Capture the cell that displays the provided text and extract its (x, y) central coordinate. 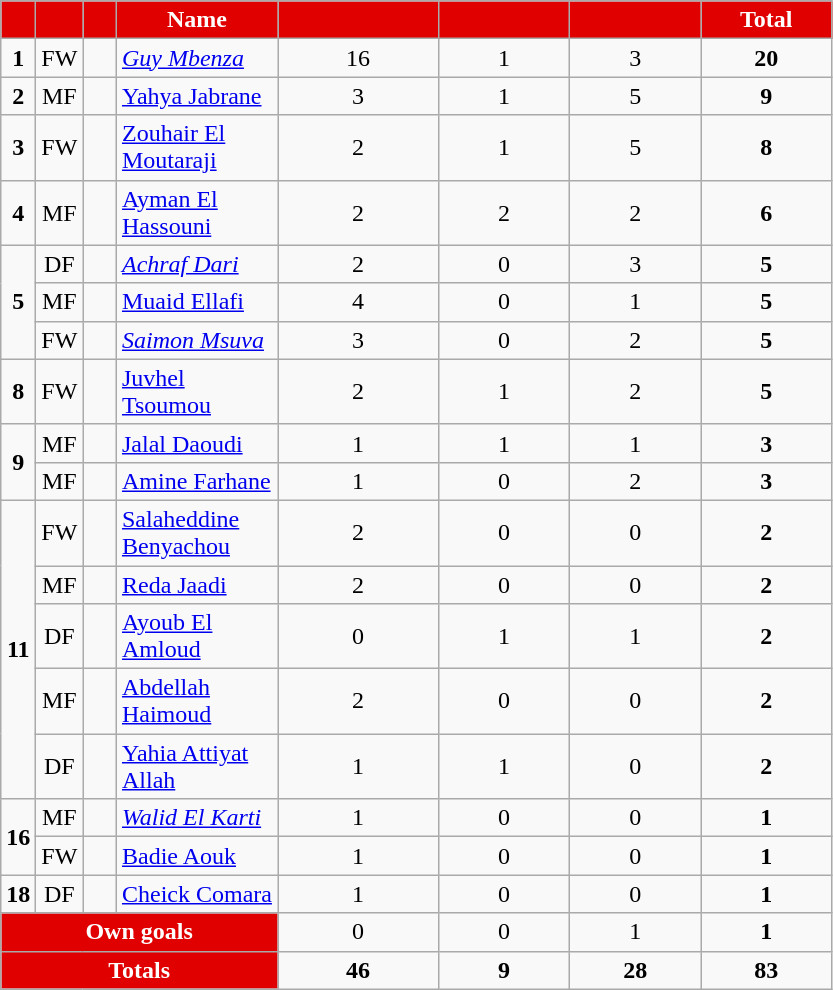
83 (766, 970)
Juvhel Tsoumou (196, 392)
Name (196, 20)
Achraf Dari (196, 264)
Salaheddine Benyachou (196, 532)
6 (766, 212)
28 (636, 970)
Cheick Comara (196, 894)
Muaid Ellafi (196, 302)
Yahia Attiyat Allah (196, 766)
Saimon Msuva (196, 340)
Reda Jaadi (196, 585)
Jalal Daoudi (196, 443)
Walid El Karti (196, 818)
18 (18, 894)
46 (358, 970)
Zouhair El Moutaraji (196, 148)
Ayman El Hassouni (196, 212)
11 (18, 649)
Ayoub El Amloud (196, 636)
Guy Mbenza (196, 58)
Totals (140, 970)
Amine Farhane (196, 481)
20 (766, 58)
Own goals (140, 932)
Yahya Jabrane (196, 96)
Badie Aouk (196, 856)
Total (766, 20)
Abdellah Haimoud (196, 702)
